Return the (X, Y) coordinate for the center point of the cell that contains the specified text.  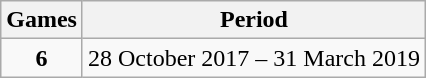
6 (42, 58)
Games (42, 20)
28 October 2017 – 31 March 2019 (254, 58)
Period (254, 20)
